Pinpoint the cell where the given text exists, returning its [X, Y] midpoint coordinate. 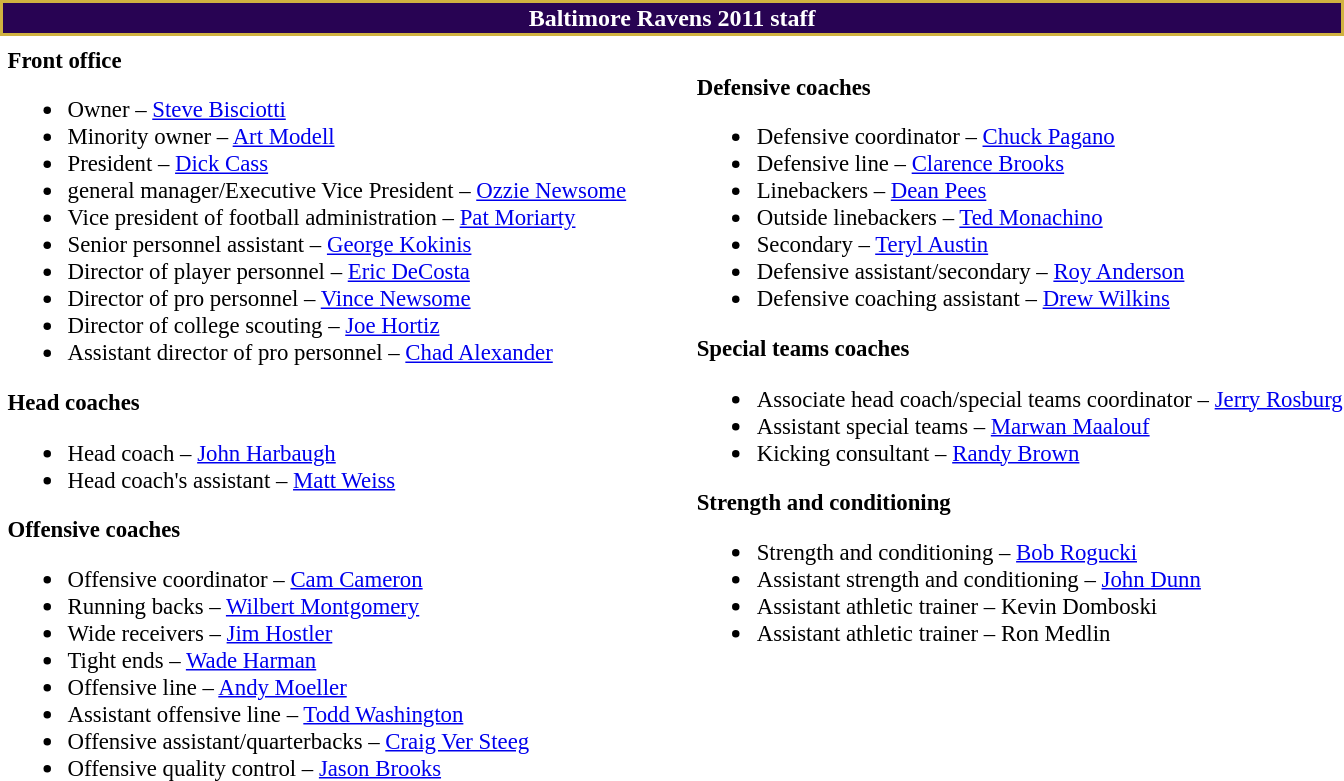
Baltimore Ravens 2011 staff [672, 18]
